Output the [x, y] coordinate of the center of the cell containing the given text.  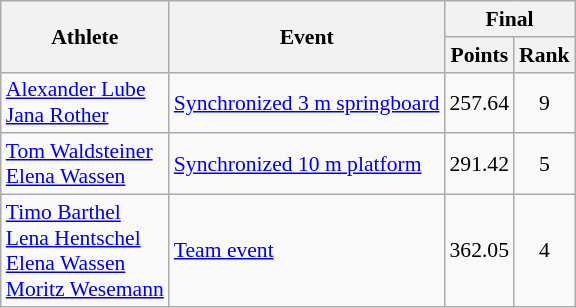
Team event [307, 251]
9 [544, 102]
Timo BarthelLena HentschelElena WassenMoritz Wesemann [85, 251]
362.05 [480, 251]
Final [510, 19]
291.42 [480, 164]
Rank [544, 55]
Points [480, 55]
4 [544, 251]
Event [307, 36]
Alexander LubeJana Rother [85, 102]
Tom WaldsteinerElena Wassen [85, 164]
257.64 [480, 102]
Athlete [85, 36]
5 [544, 164]
Synchronized 10 m platform [307, 164]
Synchronized 3 m springboard [307, 102]
